Capture the cell that displays the provided text and extract its [x, y] central coordinate. 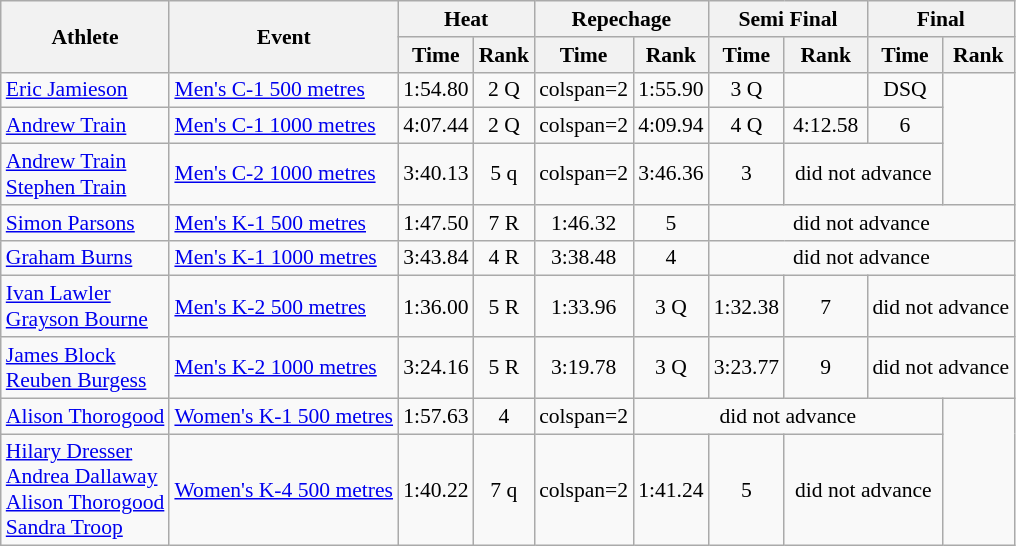
Men's C-1 1000 metres [284, 126]
3:23.77 [746, 368]
Ivan LawlerGrayson Bourne [86, 306]
Heat [466, 19]
6 [904, 126]
Andrew TrainStephen Train [86, 174]
Men's K-2 500 metres [284, 306]
4:07.44 [436, 126]
3:24.16 [436, 368]
4 R [504, 258]
Athlete [86, 36]
1:46.32 [584, 223]
Women's K-4 500 metres [284, 490]
7 [826, 306]
1:55.90 [670, 90]
1:47.50 [436, 223]
Eric Jamieson [86, 90]
9 [826, 368]
3:46.36 [670, 174]
Repechage [622, 19]
4:12.58 [826, 126]
Women's K-1 500 metres [284, 416]
Hilary DresserAndrea DallawayAlison ThorogoodSandra Troop [86, 490]
1:32.38 [746, 306]
1:36.00 [436, 306]
Men's K-1 1000 metres [284, 258]
3:40.13 [436, 174]
1:57.63 [436, 416]
3:38.48 [584, 258]
Simon Parsons [86, 223]
1:33.96 [584, 306]
7 q [504, 490]
Andrew Train [86, 126]
James BlockReuben Burgess [86, 368]
Men's C-2 1000 metres [284, 174]
DSQ [904, 90]
Event [284, 36]
7 R [504, 223]
3:43.84 [436, 258]
5 q [504, 174]
Final [940, 19]
1:41.24 [670, 490]
Alison Thorogood [86, 416]
Men's K-1 500 metres [284, 223]
1:40.22 [436, 490]
4 Q [746, 126]
Men's K-2 1000 metres [284, 368]
3 [746, 174]
Semi Final [788, 19]
Graham Burns [86, 258]
3:19.78 [584, 368]
4:09.94 [670, 126]
1:54.80 [436, 90]
Men's C-1 500 metres [284, 90]
